Scan for the cell matching the given text and deliver its [X, Y] coordinate at center. 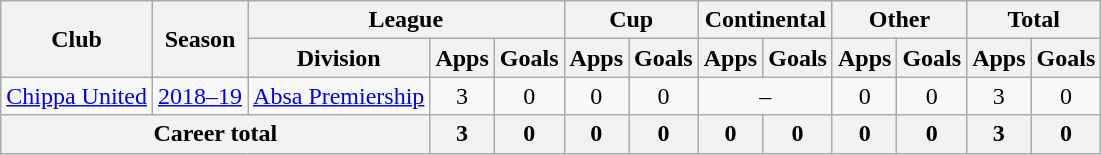
League [406, 20]
Continental [765, 20]
Season [200, 39]
Division [339, 58]
Club [77, 39]
2018–19 [200, 96]
Chippa United [77, 96]
Total [1034, 20]
– [765, 96]
Absa Premiership [339, 96]
Career total [216, 134]
Other [899, 20]
Cup [631, 20]
